Identify which cell holds the provided text, then report its [X, Y] central coordinate. 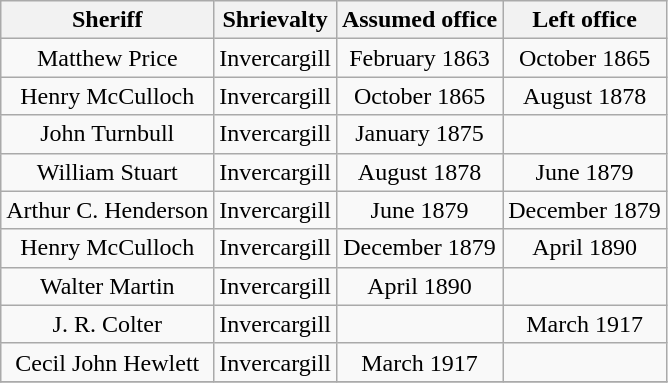
William Stuart [108, 172]
Matthew Price [108, 58]
John Turnbull [108, 134]
Shrievalty [276, 20]
Walter Martin [108, 286]
January 1875 [419, 134]
J. R. Colter [108, 324]
Left office [585, 20]
Assumed office [419, 20]
Cecil John Hewlett [108, 362]
Sheriff [108, 20]
Arthur C. Henderson [108, 210]
February 1863 [419, 58]
